Extract the [X, Y] coordinate from the center of the cell holding the provided text.  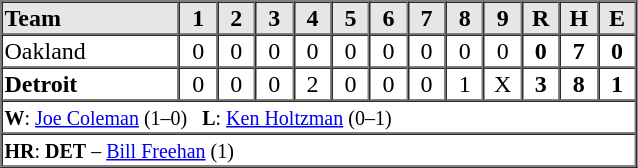
H [579, 18]
W: Joe Coleman (1–0) L: Ken Holtzman (0–1) [319, 116]
Oakland [91, 50]
HR: DET – Bill Freehan (1) [319, 150]
E [617, 18]
6 [388, 18]
Team [91, 18]
X [503, 84]
Detroit [91, 84]
4 [312, 18]
R [541, 18]
9 [503, 18]
5 [350, 18]
